Locate the cell with the specified text and output its (x, y) center coordinate. 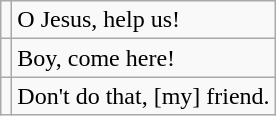
Boy, come here! (144, 58)
Don't do that, [my] friend. (144, 96)
O Jesus, help us! (144, 20)
